Pinpoint the cell where the given text exists, returning its (X, Y) midpoint coordinate. 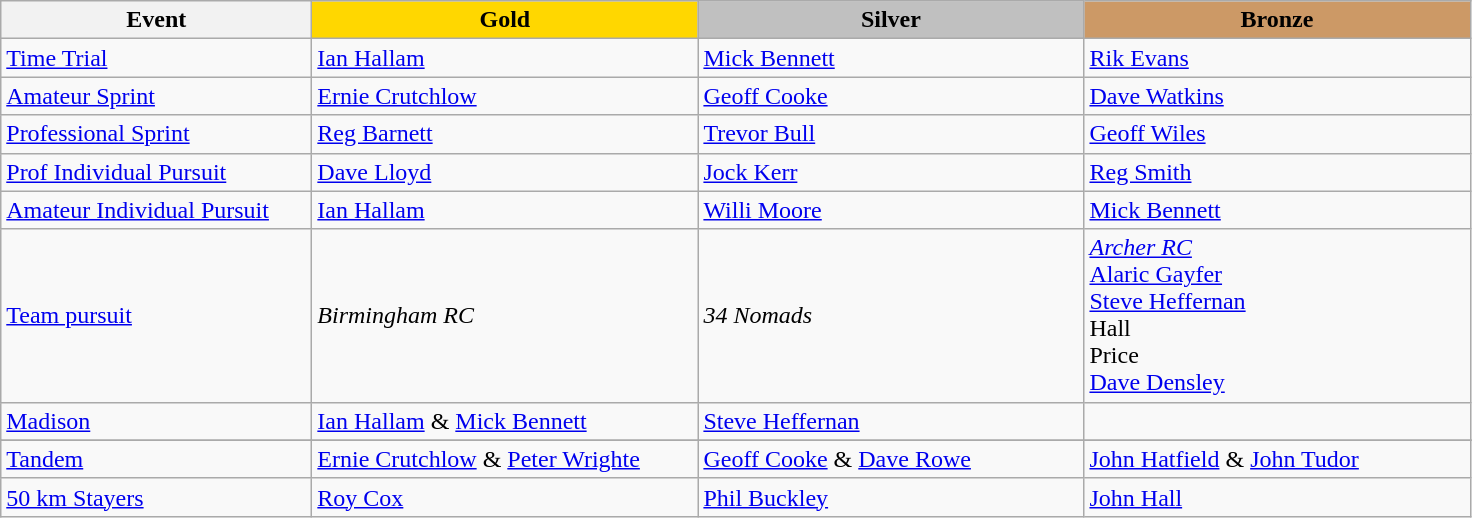
Geoff Cooke (891, 96)
Time Trial (156, 58)
Rik Evans (1277, 58)
Gold (505, 20)
Willi Moore (891, 210)
Archer RCAlaric Gayfer Steve HeffernanHallPrice Dave Densley (1277, 316)
John Hall (1277, 497)
Jock Kerr (891, 172)
Team pursuit (156, 316)
Silver (891, 20)
Madison (156, 421)
Tandem (156, 459)
Geoff Wiles (1277, 134)
Dave Lloyd (505, 172)
Dave Watkins (1277, 96)
Roy Cox (505, 497)
Ernie Crutchlow & Peter Wrighte (505, 459)
Ian Hallam & Mick Bennett (505, 421)
Professional Sprint (156, 134)
Ernie Crutchlow (505, 96)
Geoff Cooke & Dave Rowe (891, 459)
Steve Heffernan (891, 421)
Birmingham RC (505, 316)
Reg Smith (1277, 172)
Trevor Bull (891, 134)
Bronze (1277, 20)
Prof Individual Pursuit (156, 172)
Event (156, 20)
John Hatfield & John Tudor (1277, 459)
Phil Buckley (891, 497)
Amateur Sprint (156, 96)
Amateur Individual Pursuit (156, 210)
Reg Barnett (505, 134)
34 Nomads (891, 316)
50 km Stayers (156, 497)
